From the cell containing the given text, extract its center point as [x, y] coordinate. 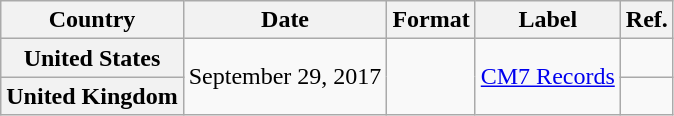
Format [431, 20]
Label [548, 20]
Ref. [646, 20]
Date [285, 20]
United States [92, 58]
September 29, 2017 [285, 77]
CM7 Records [548, 77]
United Kingdom [92, 96]
Country [92, 20]
